Return (x, y) of the center of cell containing provided text 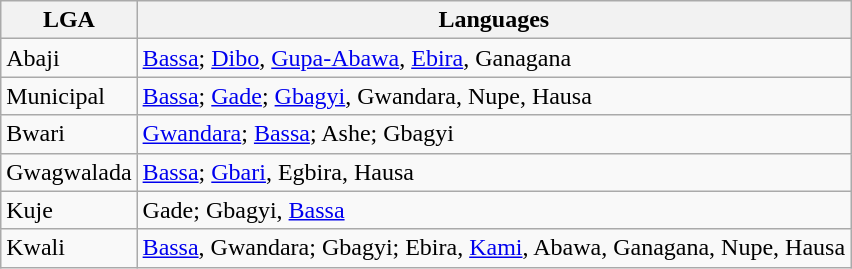
Bassa; Gbari, Egbira, Hausa (494, 172)
Municipal (69, 96)
Gwagwalada (69, 172)
Gwandara; Bassa; Ashe; Gbagyi (494, 134)
Bwari (69, 134)
Bassa; Gade; Gbagyi, Gwandara, Nupe, Hausa (494, 96)
Abaji (69, 58)
Languages (494, 20)
Gade; Gbagyi, Bassa (494, 210)
LGA (69, 20)
Kwali (69, 248)
Kuje (69, 210)
Bassa, Gwandara; Gbagyi; Ebira, Kami, Abawa, Ganagana, Nupe, Hausa (494, 248)
Bassa; Dibo, Gupa-Abawa, Ebira, Ganagana (494, 58)
